Search for the cell housing the specified text and yield its (X, Y) center coordinate. 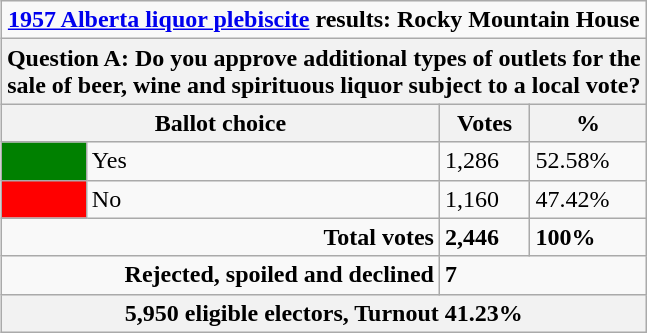
Question A: Do you approve additional types of outlets for the sale of beer, wine and spirituous liquor subject to a local vote? (324, 72)
100% (588, 237)
Rejected, spoiled and declined (220, 275)
1957 Alberta liquor plebiscite results: Rocky Mountain House (324, 20)
Ballot choice (220, 123)
1,286 (484, 161)
1,160 (484, 199)
% (588, 123)
Yes (262, 161)
47.42% (588, 199)
No (262, 199)
52.58% (588, 161)
7 (542, 275)
2,446 (484, 237)
5,950 eligible electors, Turnout 41.23% (324, 313)
Votes (484, 123)
Total votes (220, 237)
